Provide the [X, Y] coordinate of the cell's center where the given text is located.  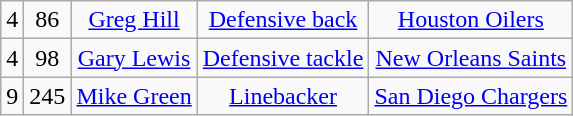
San Diego Chargers [471, 96]
9 [12, 96]
New Orleans Saints [471, 58]
86 [48, 20]
Houston Oilers [471, 20]
Linebacker [283, 96]
Defensive back [283, 20]
98 [48, 58]
Greg Hill [134, 20]
Mike Green [134, 96]
Defensive tackle [283, 58]
245 [48, 96]
Gary Lewis [134, 58]
